Determine the (X, Y) coordinate at the center of the cell enclosing the given text.  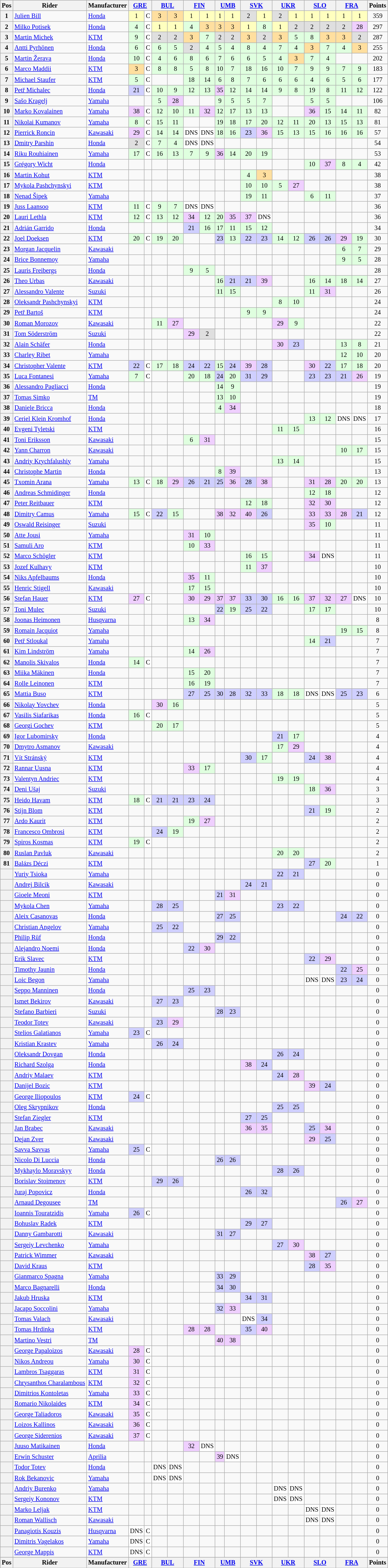
Stefano Barbieri (50, 1012)
49 (7, 525)
Panagiotis Kouzis (50, 1531)
79 (7, 842)
Andreas Schmidinger (50, 493)
61 (7, 651)
Bohuslav Radek (50, 1224)
Nikos Andreou (50, 1361)
George Papaloizos (50, 1351)
Andriy Malaev (50, 1075)
Oleg Skrypnikov (50, 1107)
Francesco Ombrosi (50, 832)
Andriy Krychfalushiy (50, 461)
77 (7, 821)
70 (7, 747)
78 (7, 832)
Kim Lindström (50, 651)
48 (7, 514)
177 (378, 80)
Rok Bekanovic (50, 1478)
Tomas Simko (50, 398)
Alessandro Valente (50, 291)
Lauri Lethla (50, 217)
297 (378, 27)
45 (7, 482)
Loizos Kallinos (50, 1425)
Kristian Krastev (50, 1044)
66 (7, 705)
Martin Žerava (50, 59)
359 (378, 16)
72 (7, 768)
Petř Michalec (50, 90)
122 (378, 90)
Lauris Freibergs (50, 270)
58 (7, 620)
Seppo Manninen (50, 990)
Daniele Bricca (50, 408)
George Iliopoulos (50, 1097)
Tomas Valach (50, 1319)
Erwin Schuster (50, 1457)
Marko Leljak (50, 1510)
Peter Reitbauer (50, 503)
Dimitry Camus (50, 514)
Gioele Meoni (50, 895)
80 (7, 853)
Deni Ušaj (50, 789)
Luca Fontanesi (50, 376)
Milko Potisek (50, 27)
65 (7, 694)
David Kraus (50, 1266)
Valentyn Andriec (50, 779)
Romario Nikolaides (50, 1404)
55 (7, 588)
Sergeiy Levchenko (50, 1245)
Michael Staufer (50, 80)
64 (7, 683)
Nikolay Yovchev (50, 705)
Marco Schögler (50, 556)
Rannar Uusna (50, 768)
Alain Schäfer (50, 344)
Teodor Totev (50, 1022)
Mykola Chen (50, 906)
Nenad Šipek (50, 196)
Antti Pyrhönen (50, 48)
Roman Wallisch (50, 1520)
Erik Slavec (50, 959)
Riku Rouhiainen (50, 154)
Atte Jousi (50, 535)
Joonas Heimonen (50, 620)
Savva Savvas (50, 1149)
63 (7, 673)
Todor Totev (50, 1467)
Manolis Skivalos (50, 662)
Tomas Hrdinka (50, 1329)
Martino Vestri (50, 1340)
Ceriel Klein Kromhof (50, 419)
71 (7, 758)
59 (7, 630)
Danny Gambarotti (50, 1234)
Jacapo Soccolini (50, 1308)
76 (7, 810)
Georgi Gochev (50, 726)
Ruslan Pavluk (50, 853)
56 (7, 599)
Dmitry Parshin (50, 143)
Miika Mäkinen (50, 673)
Romain Jacquiot (50, 630)
287 (378, 37)
Oswald Reisinger (50, 525)
Dejan Zver (50, 1139)
Stelios Galatianos (50, 1033)
43 (7, 461)
Igor Lubomirsky (50, 736)
69 (7, 736)
Stefan Hauer (50, 599)
106 (378, 101)
Loic Begon (50, 980)
75 (7, 800)
Vasilis Siafarikas (50, 715)
Mattia Buso (50, 694)
Christophe Martin (50, 471)
Mykhaylo Moravskyy (50, 1171)
Dimitris Vagelakos (50, 1541)
Martin Michek (50, 37)
Richard Szolga (50, 1065)
Brice Bonnemoy (50, 260)
Nikolai Kumanov (50, 122)
Lambros Tsaggaras (50, 1372)
74 (7, 789)
Stefan Ziegler (50, 1118)
60 (7, 641)
Toni Eriksson (50, 440)
Toni Mulec (50, 609)
Stijn Blom (50, 810)
Pierrick Roncin (50, 133)
Marko Kovalainen (50, 111)
Philip Rüf (50, 938)
Arnaud Degousee (50, 1203)
Juraj Popovicz (50, 1192)
Henric Stigell (50, 588)
Charley Ribet (50, 355)
Sergeiy Kononov (50, 1499)
Adrián Garrido (50, 228)
Timothy Jaunin (50, 969)
255 (378, 48)
Ardo Kaurit (50, 821)
67 (7, 715)
Vít Stránský (50, 758)
46 (7, 493)
Gianmarco Spagna (50, 1277)
Christian Angelov (50, 927)
Morgan Jacquelin (50, 249)
Petř Bartoš (50, 313)
Niks Apfelbaums (50, 578)
Oleksandr Pashchynskyi (50, 302)
Samuli Aro (50, 546)
62 (7, 662)
Dimitrios Kontoletas (50, 1393)
Patrick Wimmer (50, 1255)
Heido Havam (50, 800)
44 (7, 471)
Aleix Casanovas (50, 917)
Txomin Arana (50, 482)
Jozef Kulhavy (50, 567)
Juss Laansoo (50, 207)
Evgeni Tyletski (50, 429)
Dmytro Asmanov (50, 747)
Jakub Hruska (50, 1298)
Alejandro Noemi (50, 948)
Petř Stloukal (50, 641)
Andriy Burenko (50, 1488)
Martin Kohut (50, 175)
Mykola Pashchynskyi (50, 185)
Tom Söderström (50, 334)
Balázs Déczi (50, 863)
68 (7, 726)
Joel Doeksen (50, 239)
George Taliadoros (50, 1414)
52 (7, 556)
Alessandro Pagliacci (50, 387)
Grégory Wicht (50, 164)
Theo Urbas (50, 281)
Chrysanthos Charalambous (50, 1383)
George Mappis (50, 1552)
Danijel Bozic (50, 1086)
Rolle Leinonen (50, 683)
47 (7, 503)
Nicolo Di Luccia (50, 1160)
202 (378, 59)
Julien Bill (50, 16)
Roman Morozov (50, 323)
50 (7, 535)
Ioannis Touratzidis (50, 1213)
41 (7, 440)
73 (7, 779)
Sašo Kragelj (50, 101)
Yuriy Tsioka (50, 874)
Andrej Bilcik (50, 885)
82 (378, 111)
Ismet Bekirov (50, 1001)
Yann Charron (50, 450)
183 (378, 69)
Oleksandr Dovgan (50, 1054)
51 (7, 546)
Spiros Kosmas (50, 842)
George Siderenios (50, 1435)
Jan Brabec (50, 1128)
Marco Maddii (50, 69)
Juuso Matikainen (50, 1446)
Borislav Stoimenov (50, 1181)
Christopher Valente (50, 366)
Marco Bagnarelli (50, 1287)
Aprilia (108, 1457)
